Scan for the cell matching the given text and deliver its [x, y] coordinate at center. 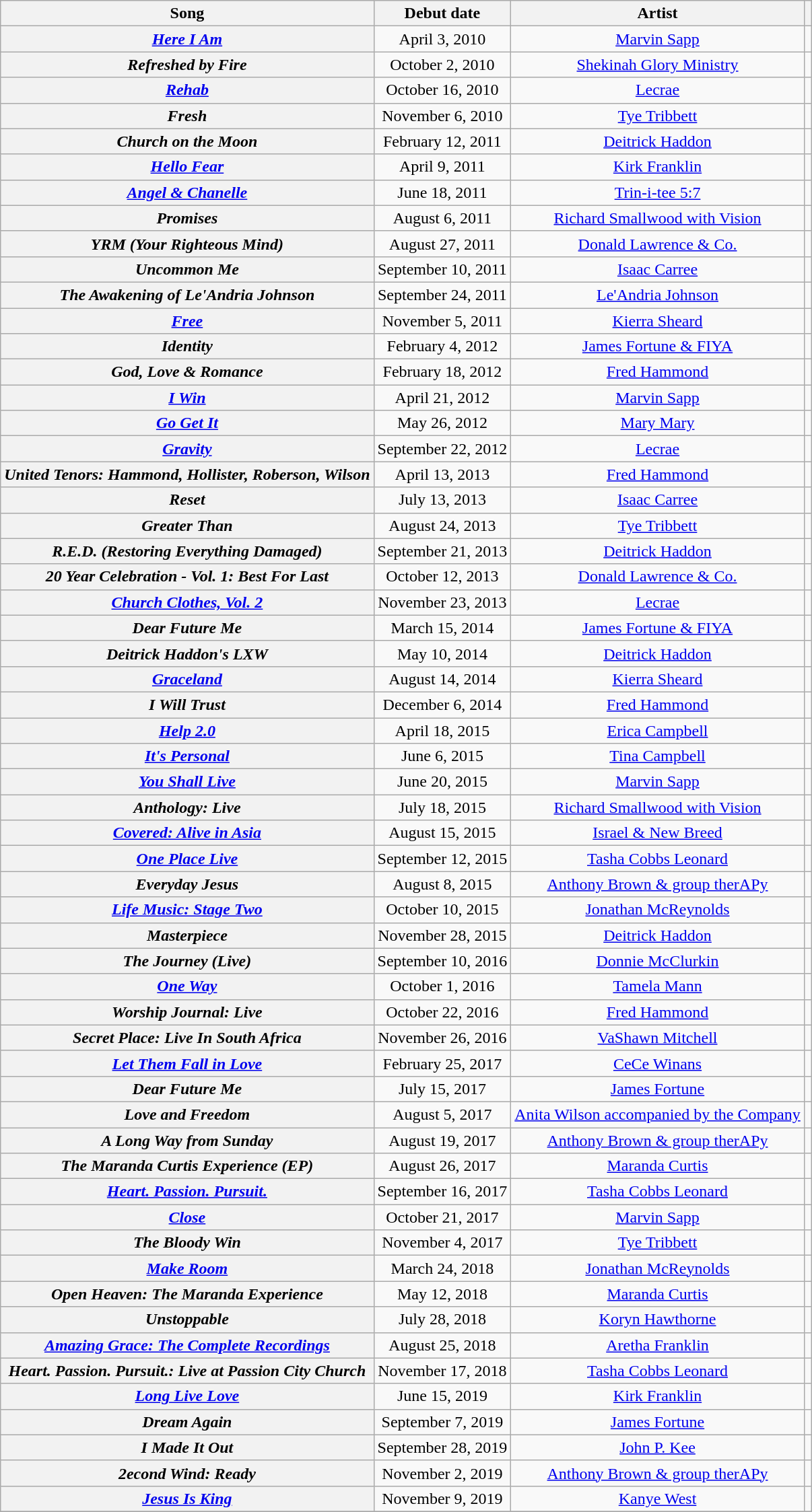
August 19, 2017 [442, 1141]
Worship Journal: Live [187, 1012]
October 2, 2010 [442, 65]
August 15, 2015 [442, 833]
June 20, 2015 [442, 782]
September 12, 2015 [442, 859]
VaShawn Mitchell [658, 1038]
CeCe Winans [658, 1063]
October 1, 2016 [442, 986]
It's Personal [187, 756]
Tina Campbell [658, 756]
2econd Wind: Ready [187, 1473]
Church on the Moon [187, 141]
Identity [187, 347]
Masterpiece [187, 935]
Donnie McClurkin [658, 961]
Secret Place: Live In South Africa [187, 1038]
May 12, 2018 [442, 1294]
Close [187, 1217]
August 25, 2018 [442, 1345]
April 3, 2010 [442, 39]
Refreshed by Fire [187, 65]
Erica Campbell [658, 730]
February 4, 2012 [442, 347]
September 10, 2016 [442, 961]
Free [187, 321]
Anita Wilson accompanied by the Company [658, 1114]
November 17, 2018 [442, 1371]
Life Music: Stage Two [187, 910]
November 23, 2013 [442, 602]
Israel & New Breed [658, 833]
September 22, 2012 [442, 449]
August 26, 2017 [442, 1166]
Artist [658, 13]
February 18, 2012 [442, 372]
October 12, 2013 [442, 577]
March 24, 2018 [442, 1268]
God, Love & Romance [187, 372]
Help 2.0 [187, 730]
November 6, 2010 [442, 116]
August 27, 2011 [442, 244]
Open Heaven: The Maranda Experience [187, 1294]
Heart. Passion. Pursuit. [187, 1192]
Dream Again [187, 1422]
I Made It Out [187, 1447]
Debut date [442, 13]
Angel & Chanelle [187, 192]
Everyday Jesus [187, 884]
Greater Than [187, 526]
June 15, 2019 [442, 1396]
The Awakening of Le'Andria Johnson [187, 295]
Uncommon Me [187, 269]
October 16, 2010 [442, 90]
Long Live Love [187, 1396]
July 15, 2017 [442, 1089]
April 21, 2012 [442, 398]
April 9, 2011 [442, 167]
Graceland [187, 679]
Amazing Grace: The Complete Recordings [187, 1345]
October 21, 2017 [442, 1217]
November 28, 2015 [442, 935]
Aretha Franklin [658, 1345]
November 5, 2011 [442, 321]
September 24, 2011 [442, 295]
R.E.D. (Restoring Everything Damaged) [187, 551]
Church Clothes, Vol. 2 [187, 602]
Covered: Alive in Asia [187, 833]
Hello Fear [187, 167]
Song [187, 13]
November 9, 2019 [442, 1499]
Tamela Mann [658, 986]
Deitrick Haddon's LXW [187, 653]
The Maranda Curtis Experience (EP) [187, 1166]
June 6, 2015 [442, 756]
One Way [187, 986]
20 Year Celebration - Vol. 1: Best For Last [187, 577]
November 2, 2019 [442, 1473]
I Will Trust [187, 705]
July 28, 2018 [442, 1320]
August 24, 2013 [442, 526]
Koryn Hawthorne [658, 1320]
United Tenors: Hammond, Hollister, Roberson, Wilson [187, 474]
August 5, 2017 [442, 1114]
September 28, 2019 [442, 1447]
September 21, 2013 [442, 551]
Trin-i-tee 5:7 [658, 192]
Heart. Passion. Pursuit.: Live at Passion City Church [187, 1371]
September 7, 2019 [442, 1422]
October 22, 2016 [442, 1012]
You Shall Live [187, 782]
February 25, 2017 [442, 1063]
Shekinah Glory Ministry [658, 65]
Promises [187, 218]
Unstoppable [187, 1320]
Here I Am [187, 39]
April 13, 2013 [442, 474]
Love and Freedom [187, 1114]
May 10, 2014 [442, 653]
I Win [187, 398]
July 13, 2013 [442, 500]
Le'Andria Johnson [658, 295]
April 18, 2015 [442, 730]
Let Them Fall in Love [187, 1063]
Kanye West [658, 1499]
Jesus Is King [187, 1499]
September 16, 2017 [442, 1192]
The Bloody Win [187, 1243]
Reset [187, 500]
Go Get It [187, 423]
A Long Way from Sunday [187, 1141]
June 18, 2011 [442, 192]
February 12, 2011 [442, 141]
Gravity [187, 449]
May 26, 2012 [442, 423]
Mary Mary [658, 423]
March 15, 2014 [442, 628]
The Journey (Live) [187, 961]
One Place Live [187, 859]
August 6, 2011 [442, 218]
August 14, 2014 [442, 679]
September 10, 2011 [442, 269]
November 4, 2017 [442, 1243]
YRM (Your Righteous Mind) [187, 244]
Anthology: Live [187, 807]
October 10, 2015 [442, 910]
Fresh [187, 116]
Rehab [187, 90]
November 26, 2016 [442, 1038]
July 18, 2015 [442, 807]
John P. Kee [658, 1447]
December 6, 2014 [442, 705]
Make Room [187, 1268]
August 8, 2015 [442, 884]
